Output the [X, Y] coordinate of the center of the cell containing the given text.  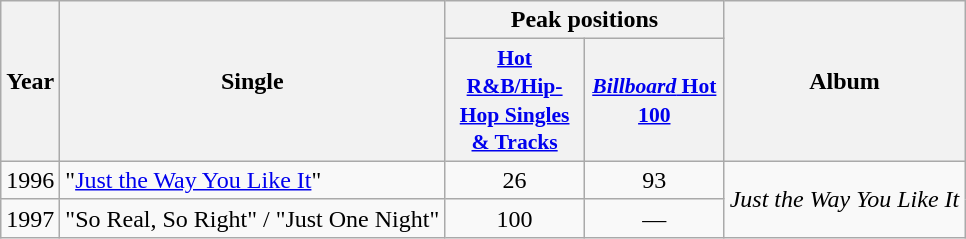
Hot R&B/Hip-Hop Singles & Tracks [515, 100]
Just the Way You Like It [844, 199]
"So Real, So Right" / "Just One Night" [252, 218]
"Just the Way You Like It" [252, 180]
Single [252, 81]
1997 [30, 218]
93 [654, 180]
Album [844, 81]
100 [515, 218]
Year [30, 81]
Billboard Hot 100 [654, 100]
1996 [30, 180]
26 [515, 180]
— [654, 218]
Peak positions [584, 20]
